Capture the cell that displays the provided text and extract its [X, Y] central coordinate. 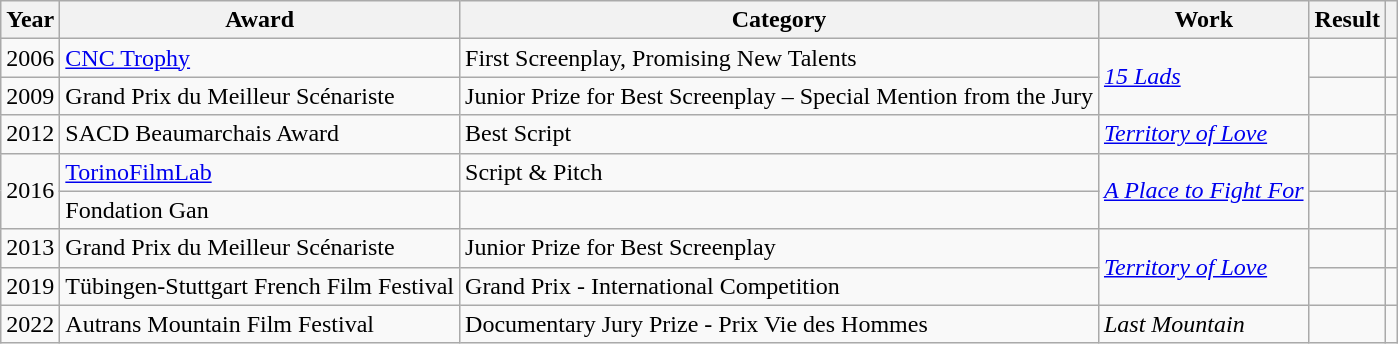
Script & Pitch [780, 172]
Junior Prize for Best Screenplay [780, 248]
Tübingen-Stuttgart French Film Festival [260, 286]
A Place to Fight For [1204, 191]
Work [1204, 20]
Autrans Mountain Film Festival [260, 324]
First Screenplay, Promising New Talents [780, 58]
Grand Prix - International Competition [780, 286]
Result [1347, 20]
Category [780, 20]
Last Mountain [1204, 324]
2006 [30, 58]
SACD Beaumarchais Award [260, 134]
2009 [30, 96]
Award [260, 20]
2022 [30, 324]
Documentary Jury Prize - Prix Vie des Hommes [780, 324]
CNC Trophy [260, 58]
2013 [30, 248]
15 Lads [1204, 77]
Junior Prize for Best Screenplay – Special Mention from the Jury [780, 96]
Best Script [780, 134]
Fondation Gan [260, 210]
2016 [30, 191]
TorinoFilmLab [260, 172]
2012 [30, 134]
2019 [30, 286]
Year [30, 20]
